Find where the given text appears and provide that cell's center as (x, y) coordinate. 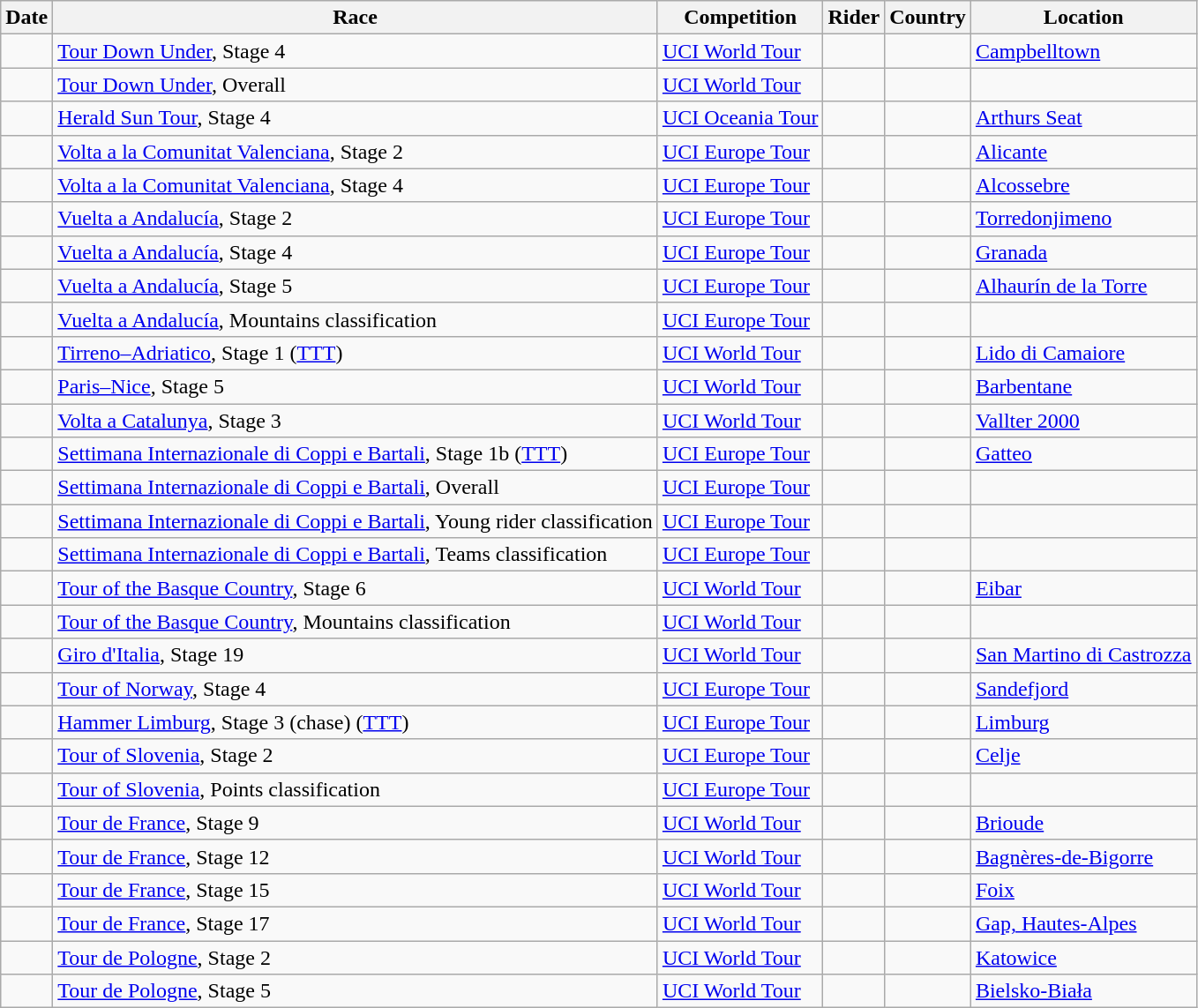
Tour of the Basque Country, Stage 6 (356, 588)
Settimana Internazionale di Coppi e Bartali, Overall (356, 488)
Settimana Internazionale di Coppi e Bartali, Stage 1b (TTT) (356, 454)
Alcossebre (1083, 185)
Tour of Slovenia, Points classification (356, 789)
Torredonjimeno (1083, 219)
Vuelta a Andalucía, Stage 5 (356, 286)
Sandefjord (1083, 689)
Volta a Catalunya, Stage 3 (356, 421)
Rider (854, 18)
Alicante (1083, 152)
Tour de Pologne, Stage 2 (356, 957)
Hammer Limburg, Stage 3 (chase) (TTT) (356, 722)
Tour Down Under, Overall (356, 85)
Tour Down Under, Stage 4 (356, 51)
Volta a la Comunitat Valenciana, Stage 2 (356, 152)
Tour de France, Stage 15 (356, 890)
Bielsko-Biała (1083, 991)
Date (26, 18)
Vuelta a Andalucía, Stage 4 (356, 252)
Race (356, 18)
Lido di Camaiore (1083, 353)
Settimana Internazionale di Coppi e Bartali, Young rider classification (356, 521)
Campbelltown (1083, 51)
Paris–Nice, Stage 5 (356, 386)
Settimana Internazionale di Coppi e Bartali, Teams classification (356, 555)
Location (1083, 18)
Tour de Pologne, Stage 5 (356, 991)
Vuelta a Andalucía, Mountains classification (356, 319)
Limburg (1083, 722)
Arthurs Seat (1083, 118)
Alhaurín de la Torre (1083, 286)
Gap, Hautes-Alpes (1083, 923)
Competition (740, 18)
San Martino di Castrozza (1083, 655)
Tour de France, Stage 12 (356, 856)
Vuelta a Andalucía, Stage 2 (356, 219)
UCI Oceania Tour (740, 118)
Tour of Slovenia, Stage 2 (356, 756)
Eibar (1083, 588)
Brioude (1083, 823)
Foix (1083, 890)
Katowice (1083, 957)
Volta a la Comunitat Valenciana, Stage 4 (356, 185)
Country (928, 18)
Gatteo (1083, 454)
Vallter 2000 (1083, 421)
Granada (1083, 252)
Giro d'Italia, Stage 19 (356, 655)
Tour de France, Stage 9 (356, 823)
Barbentane (1083, 386)
Celje (1083, 756)
Tirreno–Adriatico, Stage 1 (TTT) (356, 353)
Tour of Norway, Stage 4 (356, 689)
Tour of the Basque Country, Mountains classification (356, 622)
Herald Sun Tour, Stage 4 (356, 118)
Bagnères-de-Bigorre (1083, 856)
Tour de France, Stage 17 (356, 923)
